Detect which cell encompasses the target text, then output its [x, y] center coordinate. 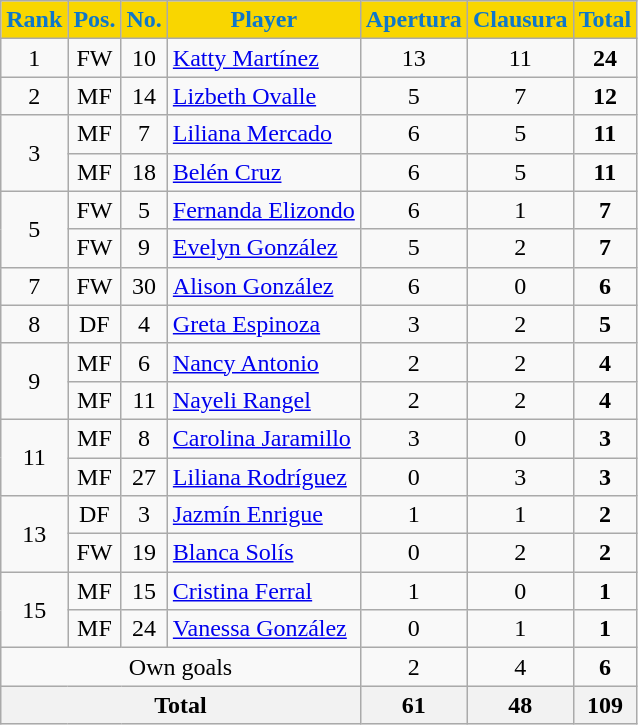
Alison González [264, 286]
18 [144, 172]
No. [144, 20]
61 [414, 705]
Vanessa González [264, 629]
Carolina Jaramillo [264, 438]
30 [144, 286]
Nayeli Rangel [264, 400]
Clausura [520, 20]
Fernanda Elizondo [264, 210]
Liliana Rodríguez [264, 477]
Jazmín Enrigue [264, 515]
Apertura [414, 20]
19 [144, 553]
Player [264, 20]
Belén Cruz [264, 172]
Lizbeth Ovalle [264, 96]
Rank [34, 20]
Greta Espinoza [264, 324]
Own goals [181, 667]
48 [520, 705]
12 [605, 96]
Katty Martínez [264, 58]
27 [144, 477]
Nancy Antonio [264, 362]
109 [605, 705]
Pos. [94, 20]
14 [144, 96]
Blanca Solís [264, 553]
Cristina Ferral [264, 591]
10 [144, 58]
Evelyn González [264, 248]
Liliana Mercado [264, 134]
